Scan for the cell matching the given text and deliver its [X, Y] coordinate at center. 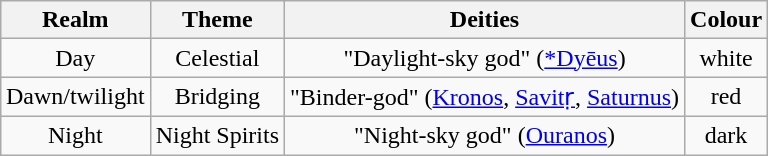
Night Spirits [217, 135]
Realm [75, 20]
dark [726, 135]
Day [75, 58]
"Night-sky god" (Ouranos) [485, 135]
Colour [726, 20]
white [726, 58]
"Daylight-sky god" (*Dyēus) [485, 58]
"Binder-god" (Kronos, Savitṛ, Saturnus) [485, 97]
Night [75, 135]
Dawn/twilight [75, 97]
red [726, 97]
Bridging [217, 97]
Theme [217, 20]
Celestial [217, 58]
Deities [485, 20]
